Determine the (X, Y) coordinate at the center of the cell enclosing the given text.  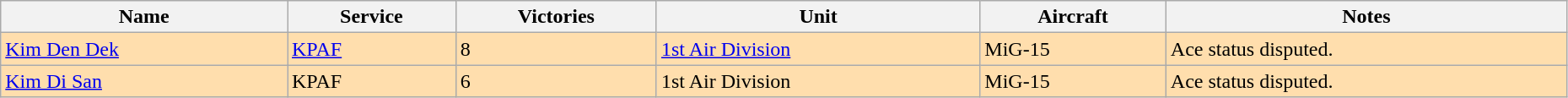
Unit (818, 17)
Kim Di San (144, 81)
Kim Den Dek (144, 49)
Victories (556, 17)
Name (144, 17)
6 (556, 81)
Notes (1366, 17)
Service (371, 17)
Aircraft (1073, 17)
8 (556, 49)
